Detect which cell encompasses the target text, then output its [X, Y] center coordinate. 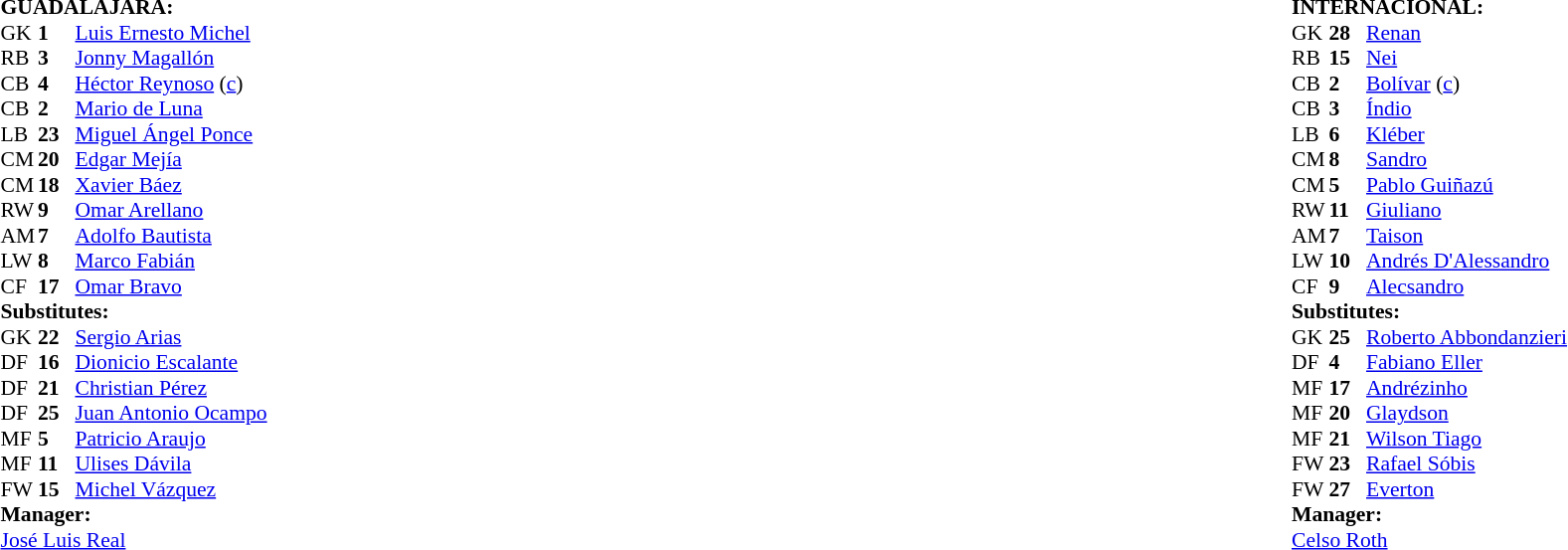
Fabiano Eller [1467, 363]
Jonny Magallón [171, 59]
Índio [1467, 108]
Michel Vázquez [171, 489]
28 [1348, 33]
Ulises Dávila [171, 464]
Andrézinho [1467, 388]
Dionicio Escalante [171, 363]
Christian Pérez [171, 388]
6 [1348, 134]
Pablo Guiñazú [1467, 185]
Glaydson [1467, 413]
Omar Arellano [171, 210]
Omar Bravo [171, 286]
Héctor Reynoso (c) [171, 84]
Adolfo Bautista [171, 236]
Juan Antonio Ocampo [171, 413]
27 [1348, 489]
Xavier Báez [171, 185]
Andrés D'Alessandro [1467, 262]
Nei [1467, 59]
Alecsandro [1467, 286]
Mario de Luna [171, 108]
Miguel Ángel Ponce [171, 134]
Bolívar (c) [1467, 84]
Wilson Tiago [1467, 439]
Everton [1467, 489]
Luis Ernesto Michel [171, 33]
Renan [1467, 33]
Patricio Araujo [171, 439]
16 [57, 363]
18 [57, 185]
Kléber [1467, 134]
Roberto Abbondanzieri [1467, 337]
Sergio Arias [171, 337]
22 [57, 337]
Rafael Sóbis [1467, 464]
Sandro [1467, 160]
Taison [1467, 236]
1 [57, 33]
10 [1348, 262]
Giuliano [1467, 210]
Marco Fabián [171, 262]
Edgar Mejía [171, 160]
